Pinpoint the cell where the given text exists, returning its (X, Y) midpoint coordinate. 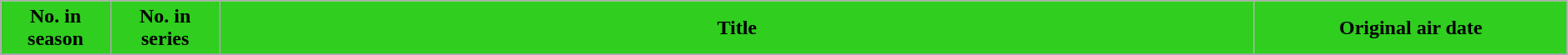
No. inseries (165, 28)
No. inseason (55, 28)
Title (737, 28)
Original air date (1410, 28)
